Locate the cell with the specified text and output its [x, y] center coordinate. 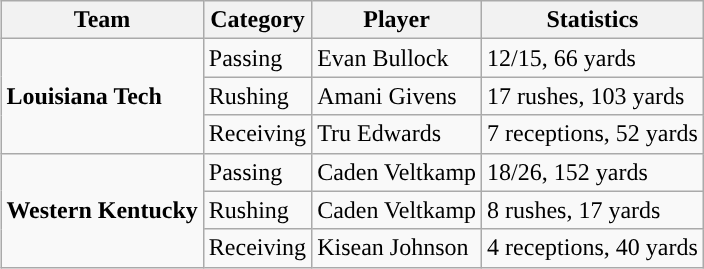
7 receptions, 52 yards [593, 134]
Team [102, 20]
4 receptions, 40 yards [593, 248]
12/15, 66 yards [593, 58]
Player [397, 20]
Evan Bullock [397, 58]
8 rushes, 17 yards [593, 210]
Kisean Johnson [397, 248]
17 rushes, 103 yards [593, 96]
18/26, 152 yards [593, 172]
Tru Edwards [397, 134]
Western Kentucky [102, 210]
Statistics [593, 20]
Amani Givens [397, 96]
Category [257, 20]
Louisiana Tech [102, 96]
